Locate the cell with the specified text and output its [x, y] center coordinate. 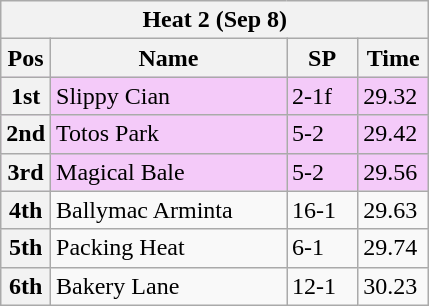
12-1 [322, 286]
Bakery Lane [169, 286]
Heat 2 (Sep 8) [215, 20]
Pos [26, 58]
Totos Park [169, 134]
Ballymac Arminta [169, 210]
3rd [26, 172]
1st [26, 96]
5th [26, 248]
30.23 [394, 286]
29.32 [394, 96]
29.74 [394, 248]
6th [26, 286]
2nd [26, 134]
Packing Heat [169, 248]
Time [394, 58]
29.42 [394, 134]
4th [26, 210]
29.56 [394, 172]
2-1f [322, 96]
Magical Bale [169, 172]
29.63 [394, 210]
Name [169, 58]
SP [322, 58]
6-1 [322, 248]
16-1 [322, 210]
Slippy Cian [169, 96]
